Detect which cell encompasses the target text, then output its (x, y) center coordinate. 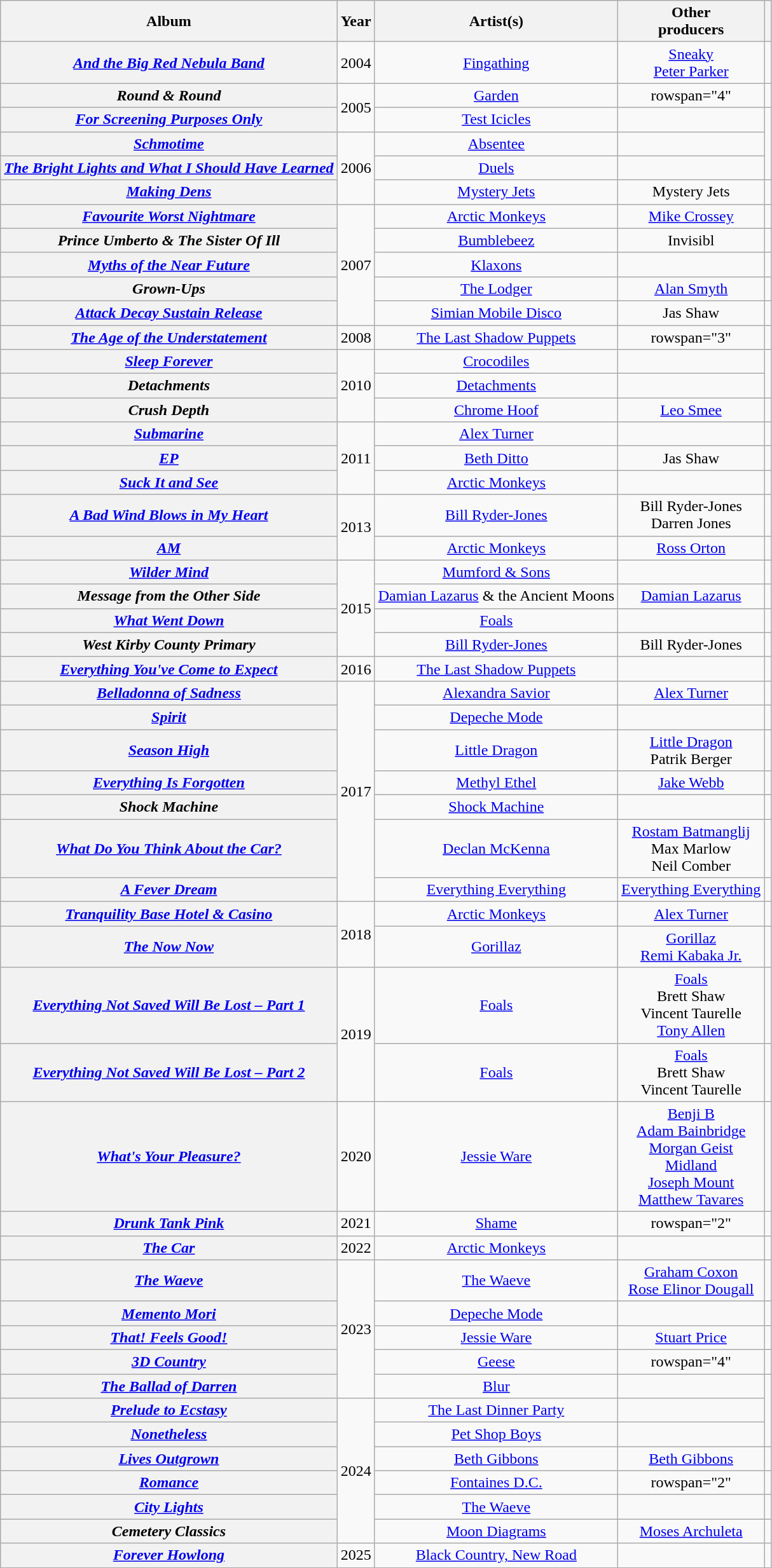
For Screening Purposes Only (169, 119)
The Car (169, 1248)
Damian Lazarus & the Ancient Moons (496, 596)
Graham CoxonRose Elinor Dougall (691, 1280)
The Bright Lights and What I Should Have Learned (169, 168)
Moon Diagrams (496, 1531)
AM (169, 548)
Rostam BatmanglijMax MarlowNeil Comber (691, 849)
Making Dens (169, 192)
Invisibl (691, 240)
Blur (496, 1386)
The Ballad of Darren (169, 1386)
Mumford & Sons (496, 572)
Pet Shop Boys (496, 1435)
Season High (169, 750)
Klaxons (496, 264)
Sleep Forever (169, 362)
Spirit (169, 717)
City Lights (169, 1507)
Cemetery Classics (169, 1531)
Black Country, New Road (496, 1555)
2010 (356, 386)
Round & Round (169, 95)
Artist(s) (496, 22)
Stuart Price (691, 1337)
West Kirby County Primary (169, 644)
What's Your Pleasure? (169, 1157)
The Last Dinner Party (496, 1410)
Submarine (169, 434)
Simian Mobile Disco (496, 313)
2022 (356, 1248)
Alan Smyth (691, 289)
2025 (356, 1555)
2023 (356, 1328)
2017 (356, 791)
What Do You Think About the Car? (169, 849)
Drunk Tank Pink (169, 1224)
Declan McKenna (496, 849)
Gorillaz (496, 947)
2020 (356, 1157)
Forever Howlong (169, 1555)
Crocodiles (496, 362)
Myths of the Near Future (169, 264)
SneakyPeter Parker (691, 62)
Moses Archuleta (691, 1531)
And the Big Red Nebula Band (169, 62)
Everything Not Saved Will Be Lost – Part 1 (169, 1006)
2015 (356, 608)
2007 (356, 264)
2021 (356, 1224)
Chrome Hoof (496, 410)
Grown-Ups (169, 289)
Methyl Ethel (496, 783)
Tranquility Base Hotel & Casino (169, 914)
The Age of the Understatement (169, 337)
EP (169, 458)
Favourite Worst Nightmare (169, 216)
FoalsBrett ShawVincent TaurelleTony Allen (691, 1006)
2016 (356, 669)
Garden (496, 95)
2005 (356, 107)
Shame (496, 1224)
Message from the Other Side (169, 596)
Bill Ryder-JonesDarren Jones (691, 515)
2024 (356, 1471)
Geese (496, 1361)
Absentee (496, 144)
Crush Depth (169, 410)
Alexandra Savior (496, 693)
Prelude to Ecstasy (169, 1410)
Memento Mori (169, 1313)
Nonetheless (169, 1435)
Lives Outgrown (169, 1459)
Schmotime (169, 144)
FoalsBrett ShawVincent Taurelle (691, 1072)
Everything You've Come to Expect (169, 669)
Fingathing (496, 62)
GorillazRemi Kabaka Jr. (691, 947)
2018 (356, 934)
Prince Umberto & The Sister Of Ill (169, 240)
Mike Crossey (691, 216)
2011 (356, 458)
Suck It and See (169, 482)
Leo Smee (691, 410)
2013 (356, 528)
3D Country (169, 1361)
rowspan="3" (691, 337)
The Now Now (169, 947)
Belladonna of Sadness (169, 693)
A Fever Dream (169, 890)
2004 (356, 62)
Fontaines D.C. (496, 1483)
Beth Ditto (496, 458)
The Lodger (496, 289)
Everything Is Forgotten (169, 783)
A Bad Wind Blows in My Heart (169, 515)
Damian Lazarus (691, 596)
Jake Webb (691, 783)
2008 (356, 337)
Attack Decay Sustain Release (169, 313)
That! Feels Good! (169, 1337)
2019 (356, 1035)
Ross Orton (691, 548)
Romance (169, 1483)
Little Dragon (496, 750)
Everything Not Saved Will Be Lost – Part 2 (169, 1072)
2006 (356, 168)
Otherproducers (691, 22)
Year (356, 22)
Duels (496, 168)
What Went Down (169, 620)
Benji BAdam BainbridgeMorgan GeistMidlandJoseph MountMatthew Tavares (691, 1157)
Album (169, 22)
Wilder Mind (169, 572)
Bumblebeez (496, 240)
Little DragonPatrik Berger (691, 750)
Test Icicles (496, 119)
